Scan for the cell matching the given text and deliver its [x, y] coordinate at center. 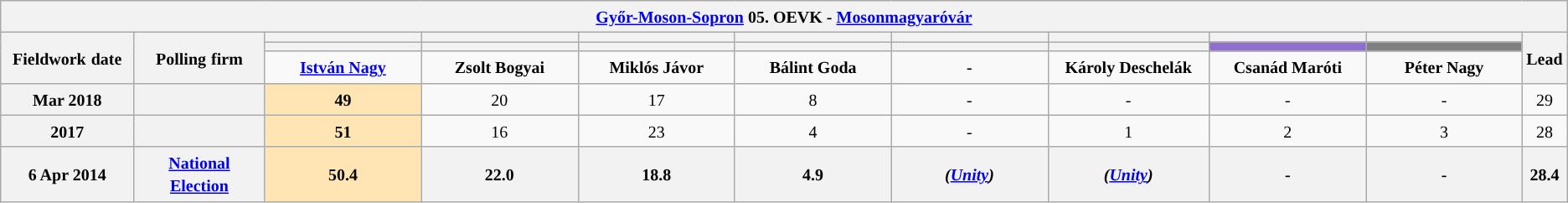
17 [657, 99]
Győr-Moson-Sopron 05. OEVK - Mosonmagyaróvár [784, 17]
3 [1444, 131]
Lead [1545, 58]
23 [657, 131]
20 [499, 99]
4.9 [812, 174]
28.4 [1545, 174]
29 [1545, 99]
Mar 2018 [67, 99]
Péter Nagy [1444, 67]
Miklós Jávor [657, 67]
Csanád Maróti [1287, 67]
1 [1128, 131]
Károly Deschelák [1128, 67]
Bálint Goda [812, 67]
4 [812, 131]
49 [343, 99]
2017 [67, 131]
16 [499, 131]
50.4 [343, 174]
Fieldwork date [67, 58]
22.0 [499, 174]
28 [1545, 131]
Zsolt Bogyai [499, 67]
National Election [199, 174]
8 [812, 99]
Polling firm [199, 58]
István Nagy [343, 67]
51 [343, 131]
18.8 [657, 174]
6 Apr 2014 [67, 174]
2 [1287, 131]
